Search for the cell housing the specified text and yield its [x, y] center coordinate. 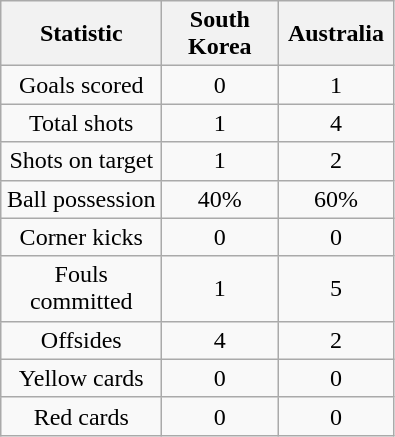
Goals scored [82, 85]
5 [336, 288]
Red cards [82, 416]
Yellow cards [82, 378]
Fouls committed [82, 288]
South Korea [220, 34]
Corner kicks [82, 237]
Ball possession [82, 199]
40% [220, 199]
Australia [336, 34]
60% [336, 199]
Offsides [82, 340]
Shots on target [82, 161]
Statistic [82, 34]
Total shots [82, 123]
